Detect which cell encompasses the target text, then output its [X, Y] center coordinate. 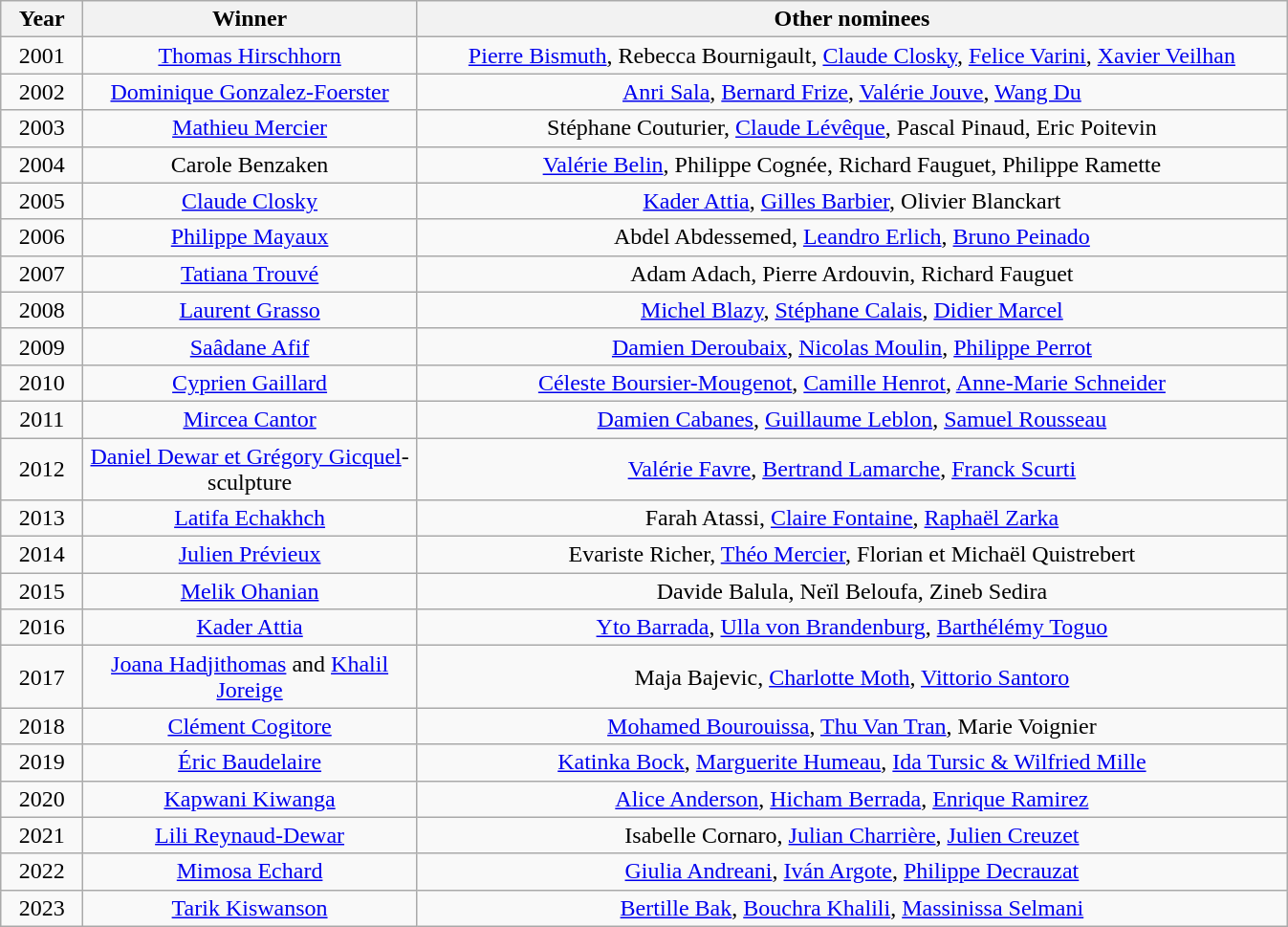
Philippe Mayaux [251, 237]
Clément Cogitore [251, 726]
Bertille Bak, Bouchra Khalili, Massinissa Selmani [851, 908]
Mircea Cantor [251, 419]
2017 [42, 677]
Maja Bajevic, Charlotte Moth, Vittorio Santoro [851, 677]
Isabelle Cornaro, Julian Charrière, Julien Creuzet [851, 835]
2018 [42, 726]
2004 [42, 165]
Stéphane Couturier, Claude Lévêque, Pascal Pinaud, Eric Poitevin [851, 128]
2002 [42, 92]
Joana Hadjithomas and Khalil Joreige [251, 677]
Katinka Bock, Marguerite Humeau, Ida Tursic & Wilfried Mille [851, 762]
Valérie Favre, Bertrand Lamarche, Franck Scurti [851, 469]
Dominique Gonzalez-Foerster [251, 92]
Abdel Abdessemed, Leandro Erlich, Bruno Peinado [851, 237]
Winner [251, 19]
Giulia Andreani, Iván Argote, Philippe Decrauzat [851, 872]
2007 [42, 274]
Julien Prévieux [251, 555]
Other nominees [851, 19]
Latifa Echakhch [251, 519]
2003 [42, 128]
Evariste Richer, Théo Mercier, Florian et Michaël Quistrebert [851, 555]
Lili Reynaud-Dewar [251, 835]
2012 [42, 469]
Yto Barrada, Ulla von Brandenburg, Barthélémy Toguo [851, 628]
Saâdane Afif [251, 346]
2011 [42, 419]
Anri Sala, Bernard Frize, Valérie Jouve, Wang Du [851, 92]
2009 [42, 346]
Michel Blazy, Stéphane Calais, Didier Marcel [851, 310]
Damien Cabanes, Guillaume Leblon, Samuel Rousseau [851, 419]
Alice Anderson, Hicham Berrada, Enrique Ramirez [851, 799]
Year [42, 19]
2019 [42, 762]
Carole Benzaken [251, 165]
Adam Adach, Pierre Ardouvin, Richard Fauguet [851, 274]
2023 [42, 908]
Éric Baudelaire [251, 762]
Davide Balula, Neïl Beloufa, Zineb Sedira [851, 591]
2001 [42, 55]
2013 [42, 519]
Thomas Hirschhorn [251, 55]
Melik Ohanian [251, 591]
2015 [42, 591]
Pierre Bismuth, Rebecca Bournigault, Claude Closky, Felice Varini, Xavier Veilhan [851, 55]
Valérie Belin, Philippe Cognée, Richard Fauguet, Philippe Ramette [851, 165]
Mathieu Mercier [251, 128]
Daniel Dewar et Grégory Gicquel- sculpture [251, 469]
Tatiana Trouvé [251, 274]
2020 [42, 799]
2006 [42, 237]
2010 [42, 383]
Kader Attia, Gilles Barbier, Olivier Blanckart [851, 201]
Farah Atassi, Claire Fontaine, Raphaël Zarka [851, 519]
2016 [42, 628]
Tarik Kiswanson [251, 908]
Damien Deroubaix, Nicolas Moulin, Philippe Perrot [851, 346]
2022 [42, 872]
Mohamed Bourouissa, Thu Van Tran, Marie Voignier [851, 726]
2008 [42, 310]
2005 [42, 201]
Mimosa Echard [251, 872]
Cyprien Gaillard [251, 383]
Céleste Boursier-Mougenot, Camille Henrot, Anne-Marie Schneider [851, 383]
Kader Attia [251, 628]
2021 [42, 835]
Kapwani Kiwanga [251, 799]
Laurent Grasso [251, 310]
Claude Closky [251, 201]
2014 [42, 555]
